Provide the [x, y] coordinate of the cell's center where the given text is located.  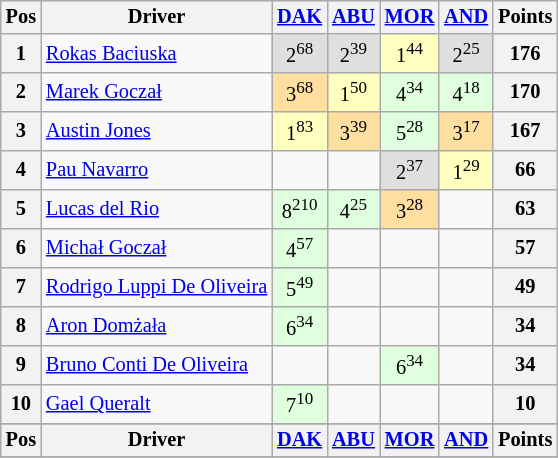
129 [466, 170]
183 [300, 132]
239 [354, 54]
6 [21, 248]
528 [410, 132]
Austin Jones [156, 132]
176 [525, 54]
339 [354, 132]
63 [525, 210]
Rodrigo Luppi De Oliveira [156, 288]
225 [466, 54]
268 [300, 54]
317 [466, 132]
710 [300, 404]
434 [410, 92]
Rokas Baciuska [156, 54]
4 [21, 170]
Gael Queralt [156, 404]
167 [525, 132]
7 [21, 288]
Lucas del Rio [156, 210]
Bruno Conti De Oliveira [156, 364]
9 [21, 364]
457 [300, 248]
368 [300, 92]
5 [21, 210]
549 [300, 288]
328 [410, 210]
66 [525, 170]
418 [466, 92]
Pau Navarro [156, 170]
2 [21, 92]
Michał Goczał [156, 248]
150 [354, 92]
8210 [300, 210]
170 [525, 92]
3 [21, 132]
1 [21, 54]
Aron Domżała [156, 326]
237 [410, 170]
Marek Goczał [156, 92]
49 [525, 288]
8 [21, 326]
144 [410, 54]
425 [354, 210]
57 [525, 248]
